Locate the cell with the specified text and output its (X, Y) center coordinate. 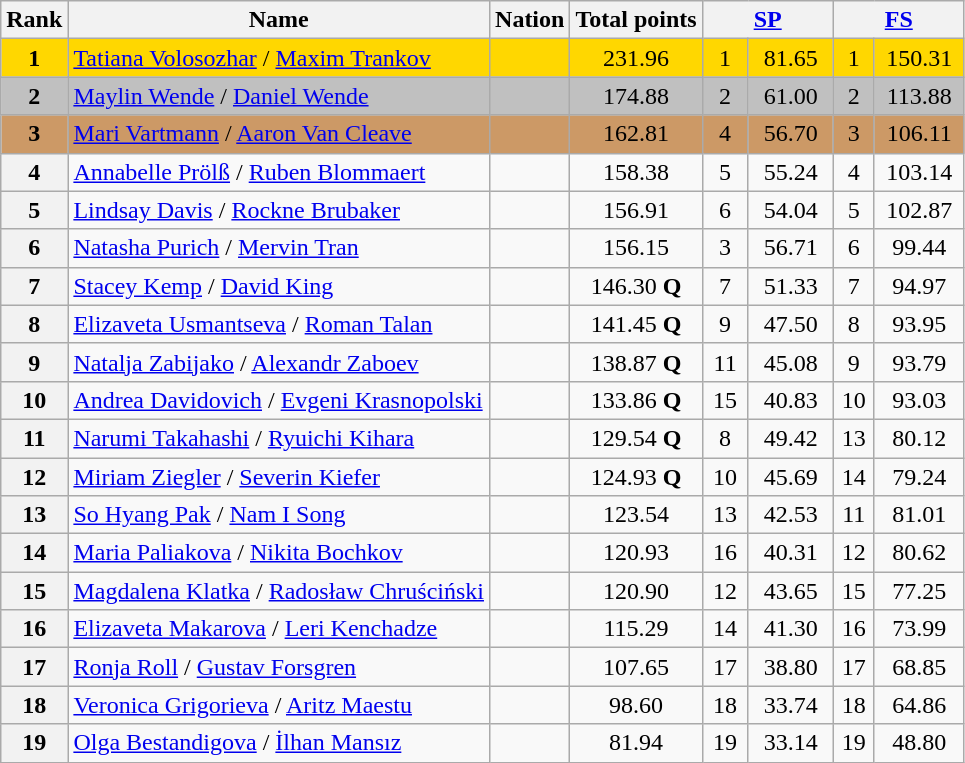
56.70 (790, 134)
79.24 (919, 477)
102.87 (919, 210)
81.01 (919, 515)
40.31 (790, 553)
103.14 (919, 172)
Miriam Ziegler / Severin Kiefer (279, 477)
150.31 (919, 58)
93.95 (919, 324)
113.88 (919, 96)
81.65 (790, 58)
Elizaveta Makarova / Leri Kenchadze (279, 629)
68.85 (919, 667)
55.24 (790, 172)
Natalja Zabijako / Alexandr Zaboev (279, 362)
33.74 (790, 705)
73.99 (919, 629)
124.93 Q (636, 477)
Annabelle Prölß / Ruben Blommaert (279, 172)
Mari Vartmann / Aaron Van Cleave (279, 134)
47.50 (790, 324)
61.00 (790, 96)
64.86 (919, 705)
Total points (636, 20)
231.96 (636, 58)
120.93 (636, 553)
107.65 (636, 667)
80.12 (919, 438)
56.71 (790, 248)
45.08 (790, 362)
81.94 (636, 743)
So Hyang Pak / Nam I Song (279, 515)
51.33 (790, 286)
93.79 (919, 362)
174.88 (636, 96)
Narumi Takahashi / Ryuichi Kihara (279, 438)
Tatiana Volosozhar / Maxim Trankov (279, 58)
99.44 (919, 248)
94.97 (919, 286)
123.54 (636, 515)
54.04 (790, 210)
Veronica Grigorieva / Aritz Maestu (279, 705)
Nation (530, 20)
156.91 (636, 210)
162.81 (636, 134)
Lindsay Davis / Rockne Brubaker (279, 210)
80.62 (919, 553)
Olga Bestandigova / İlhan Mansız (279, 743)
Maria Paliakova / Nikita Bochkov (279, 553)
156.15 (636, 248)
45.69 (790, 477)
Natasha Purich / Mervin Tran (279, 248)
77.25 (919, 591)
Ronja Roll / Gustav Forsgren (279, 667)
38.80 (790, 667)
Magdalena Klatka / Radosław Chruściński (279, 591)
FS (898, 20)
40.83 (790, 400)
Elizaveta Usmantseva / Roman Talan (279, 324)
141.45 Q (636, 324)
Andrea Davidovich / Evgeni Krasnopolski (279, 400)
158.38 (636, 172)
115.29 (636, 629)
Maylin Wende / Daniel Wende (279, 96)
120.90 (636, 591)
42.53 (790, 515)
SP (768, 20)
98.60 (636, 705)
133.86 Q (636, 400)
138.87 Q (636, 362)
43.65 (790, 591)
93.03 (919, 400)
49.42 (790, 438)
41.30 (790, 629)
48.80 (919, 743)
Rank (34, 20)
129.54 Q (636, 438)
146.30 Q (636, 286)
106.11 (919, 134)
Stacey Kemp / David King (279, 286)
Name (279, 20)
33.14 (790, 743)
